From the cell containing the given text, extract its center point as [x, y] coordinate. 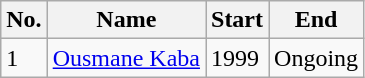
Ousmane Kaba [126, 58]
End [316, 20]
No. [24, 20]
1 [24, 58]
1999 [238, 58]
Ongoing [316, 58]
Name [126, 20]
Start [238, 20]
